Locate the cell with the specified text and output its (x, y) center coordinate. 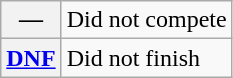
— (31, 20)
Did not finish (146, 58)
Did not compete (146, 20)
DNF (31, 58)
